For the text-containing cell, return its midpoint in (x, y) coordinate format. 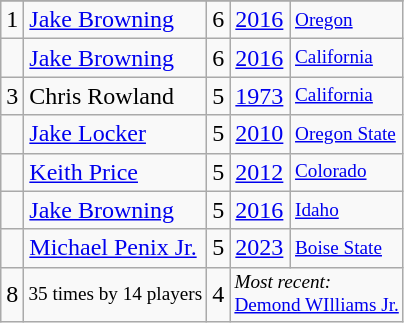
35 times by 14 players (116, 294)
Oregon (346, 20)
Colorado (346, 172)
Jake Locker (116, 134)
Oregon State (346, 134)
2023 (260, 248)
Chris Rowland (116, 96)
Boise State (346, 248)
8 (12, 294)
1973 (260, 96)
4 (218, 294)
2012 (260, 172)
2010 (260, 134)
1 (12, 20)
Idaho (346, 210)
3 (12, 96)
Keith Price (116, 172)
Michael Penix Jr. (116, 248)
Most recent:Demond WIlliams Jr. (317, 294)
